Capture the cell that displays the provided text and extract its [X, Y] central coordinate. 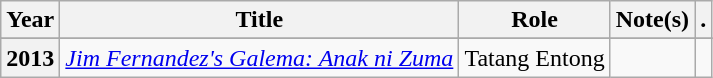
Note(s) [652, 20]
Role [534, 20]
. [704, 20]
Tatang Entong [534, 58]
Title [260, 20]
Year [30, 20]
Jim Fernandez's Galema: Anak ni Zuma [260, 58]
2013 [30, 58]
